Locate the cell with the specified text and output its [x, y] center coordinate. 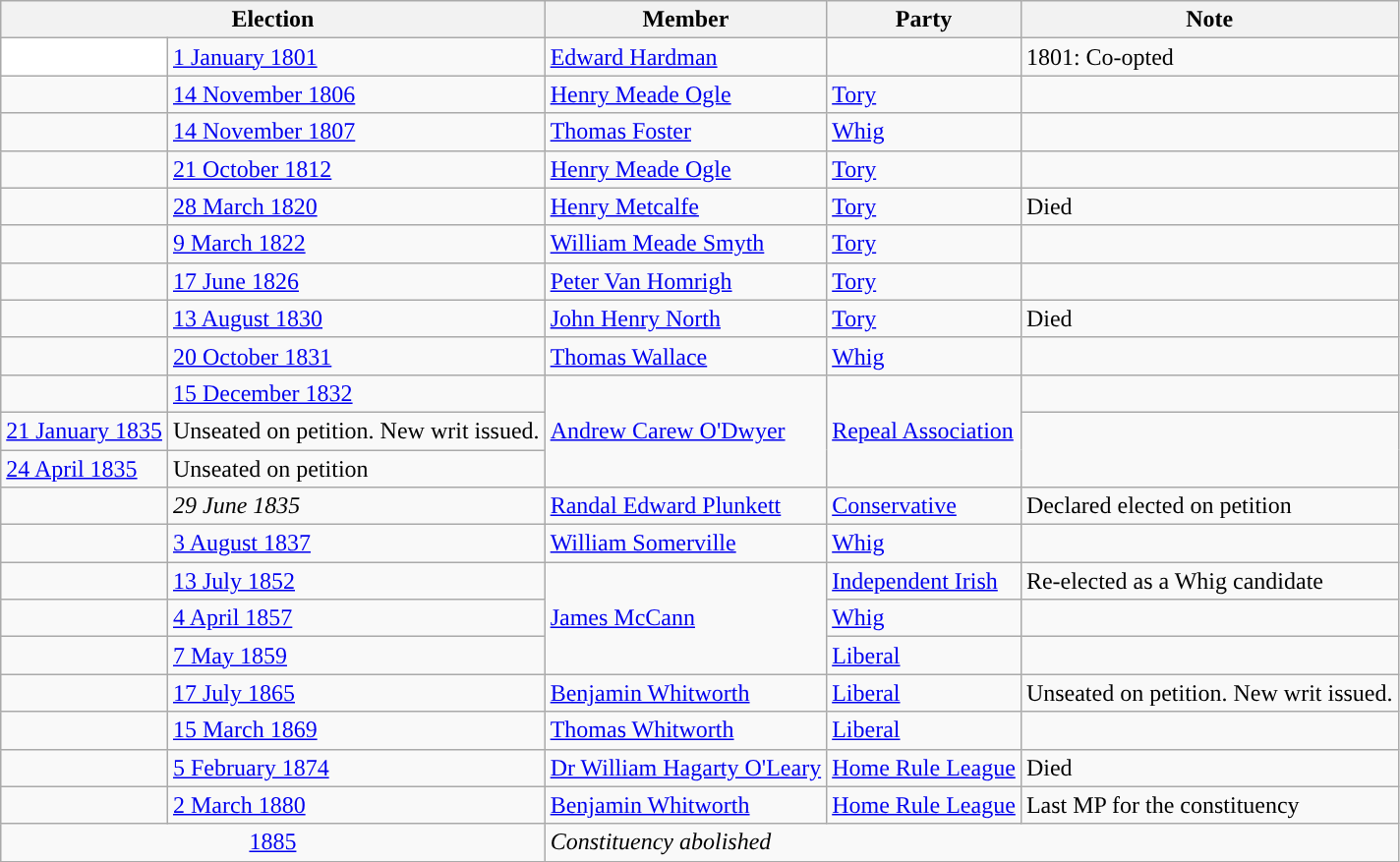
Member [686, 20]
9 March 1822 [356, 244]
James McCann [686, 618]
14 November 1806 [356, 94]
17 June 1826 [356, 281]
Independent Irish [924, 581]
John Henry North [686, 318]
Unseated on petition [356, 469]
13 August 1830 [356, 318]
2 March 1880 [356, 805]
15 March 1869 [356, 730]
Randal Edward Plunkett [686, 506]
1885 [273, 842]
1 January 1801 [356, 57]
7 May 1859 [356, 656]
1801: Co-opted [1209, 57]
20 October 1831 [356, 356]
3 August 1837 [356, 544]
Peter Van Homrigh [686, 281]
Election [273, 20]
15 December 1832 [356, 393]
4 April 1857 [356, 618]
Repeal Association [924, 431]
Thomas Wallace [686, 356]
Conservative [924, 506]
Thomas Foster [686, 132]
5 February 1874 [356, 768]
Last MP for the constituency [1209, 805]
Andrew Carew O'Dwyer [686, 431]
Constituency abolished [971, 842]
William Meade Smyth [686, 244]
17 July 1865 [356, 693]
21 January 1835 [85, 431]
Edward Hardman [686, 57]
13 July 1852 [356, 581]
Declared elected on petition [1209, 506]
Note [1209, 20]
Thomas Whitworth [686, 730]
Dr William Hagarty O'Leary [686, 768]
Henry Metcalfe [686, 206]
28 March 1820 [356, 206]
William Somerville [686, 544]
21 October 1812 [356, 169]
Party [924, 20]
14 November 1807 [356, 132]
Re-elected as a Whig candidate [1209, 581]
24 April 1835 [85, 469]
29 June 1835 [356, 506]
